Scan for the cell matching the given text and deliver its [x, y] coordinate at center. 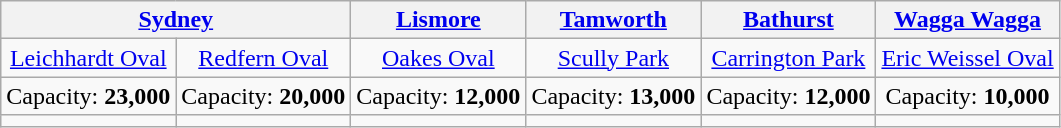
Wagga Wagga [968, 20]
Scully Park [614, 58]
Capacity: 13,000 [614, 96]
Bathurst [788, 20]
Capacity: 23,000 [88, 96]
Redfern Oval [264, 58]
Capacity: 20,000 [264, 96]
Capacity: 10,000 [968, 96]
Tamworth [614, 20]
Sydney [176, 20]
Lismore [438, 20]
Leichhardt Oval [88, 58]
Oakes Oval [438, 58]
Eric Weissel Oval [968, 58]
Carrington Park [788, 58]
